Search for the cell housing the specified text and yield its [x, y] center coordinate. 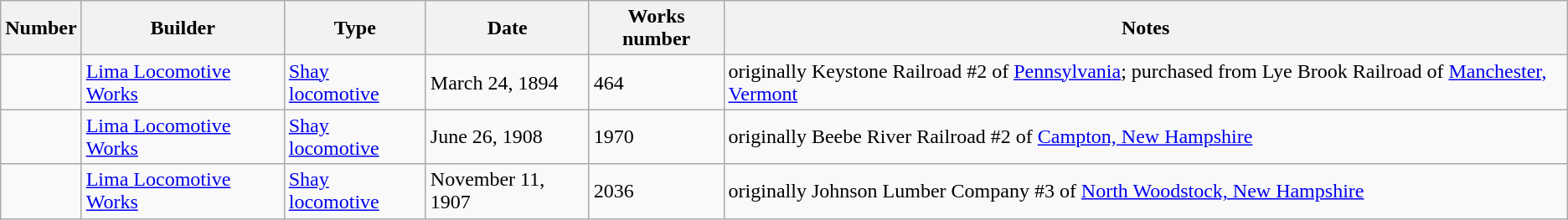
Notes [1146, 28]
June 26, 1908 [508, 137]
Type [355, 28]
originally Keystone Railroad #2 of Pennsylvania; purchased from Lye Brook Railroad of Manchester, Vermont [1146, 82]
2036 [657, 191]
464 [657, 82]
Works number [657, 28]
November 11, 1907 [508, 191]
March 24, 1894 [508, 82]
Builder [183, 28]
1970 [657, 137]
originally Johnson Lumber Company #3 of North Woodstock, New Hampshire [1146, 191]
originally Beebe River Railroad #2 of Campton, New Hampshire [1146, 137]
Number [41, 28]
Date [508, 28]
